Pinpoint the cell where the given text exists, returning its [x, y] midpoint coordinate. 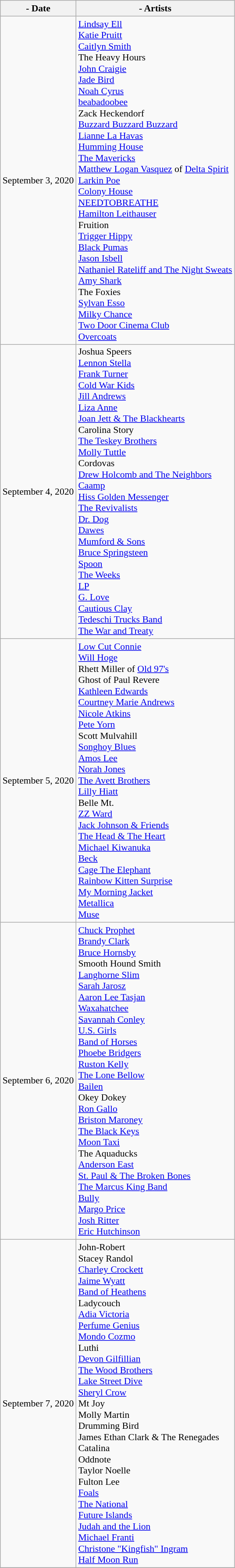
- Artists [155, 8]
- Date [39, 8]
September 3, 2020 [39, 180]
September 7, 2020 [39, 1403]
September 6, 2020 [39, 1081]
September 4, 2020 [39, 491]
September 5, 2020 [39, 781]
